Return the (x, y) coordinate for the center point of the cell that contains the specified text.  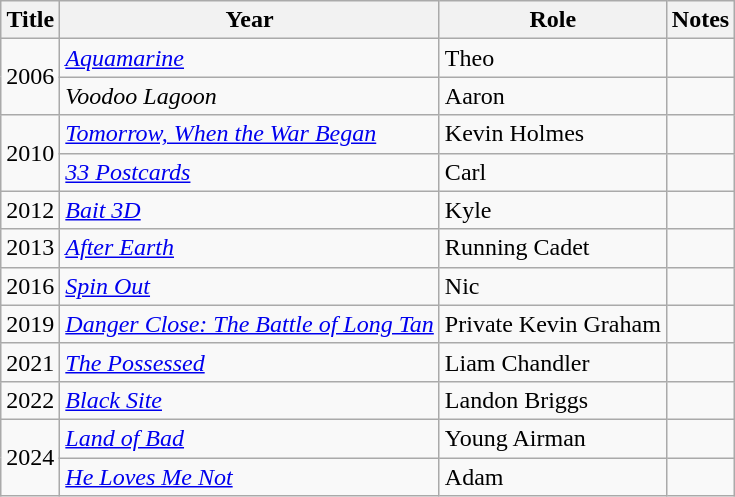
2006 (30, 77)
Tomorrow, When the War Began (250, 134)
Running Cadet (552, 248)
Aquamarine (250, 58)
He Loves Me Not (250, 477)
Nic (552, 286)
Young Airman (552, 438)
Spin Out (250, 286)
Land of Bad (250, 438)
Theo (552, 58)
Carl (552, 172)
Kevin Holmes (552, 134)
Black Site (250, 400)
Kyle (552, 210)
2010 (30, 153)
2019 (30, 324)
Title (30, 20)
2022 (30, 400)
2012 (30, 210)
Role (552, 20)
2024 (30, 457)
Year (250, 20)
Voodoo Lagoon (250, 96)
33 Postcards (250, 172)
Aaron (552, 96)
Liam Chandler (552, 362)
Notes (700, 20)
2016 (30, 286)
2021 (30, 362)
After Earth (250, 248)
Bait 3D (250, 210)
The Possessed (250, 362)
Danger Close: The Battle of Long Tan (250, 324)
Landon Briggs (552, 400)
Adam (552, 477)
Private Kevin Graham (552, 324)
2013 (30, 248)
